Find where the given text appears and provide that cell's center as (x, y) coordinate. 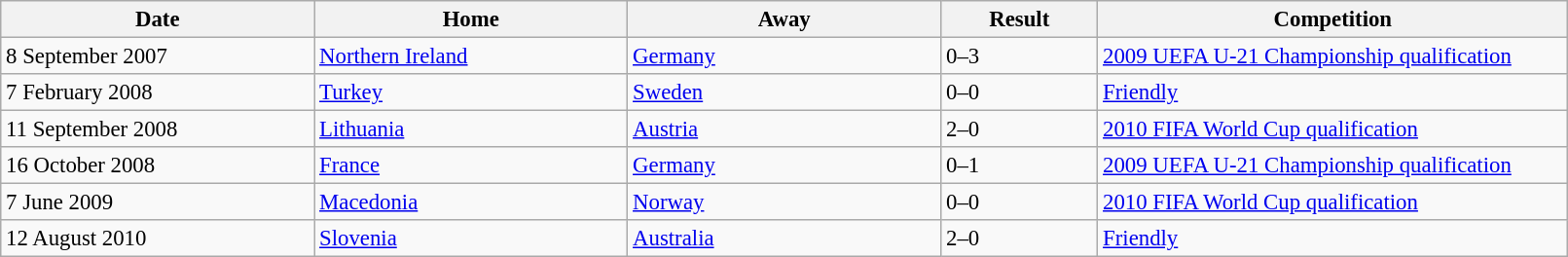
Date (158, 19)
7 June 2009 (158, 202)
Slovenia (471, 239)
Lithuania (471, 129)
8 September 2007 (158, 56)
12 August 2010 (158, 239)
Turkey (471, 92)
0–3 (1020, 56)
Result (1020, 19)
Sweden (784, 92)
Australia (784, 239)
Northern Ireland (471, 56)
11 September 2008 (158, 129)
0–1 (1020, 165)
France (471, 165)
Competition (1333, 19)
Norway (784, 202)
Away (784, 19)
Home (471, 19)
7 February 2008 (158, 92)
16 October 2008 (158, 165)
Austria (784, 129)
Macedonia (471, 202)
